Locate the cell with the specified text and output its [x, y] center coordinate. 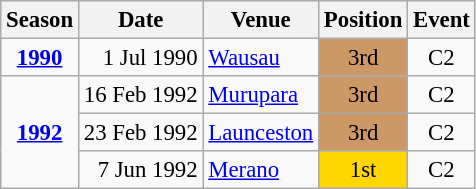
Launceston [261, 133]
1990 [40, 58]
Murupara [261, 95]
1st [364, 170]
Position [364, 20]
7 Jun 1992 [140, 170]
16 Feb 1992 [140, 95]
Merano [261, 170]
Venue [261, 20]
Wausau [261, 58]
Event [442, 20]
Date [140, 20]
Season [40, 20]
1992 [40, 132]
23 Feb 1992 [140, 133]
1 Jul 1990 [140, 58]
